Capture the cell that displays the provided text and extract its (x, y) central coordinate. 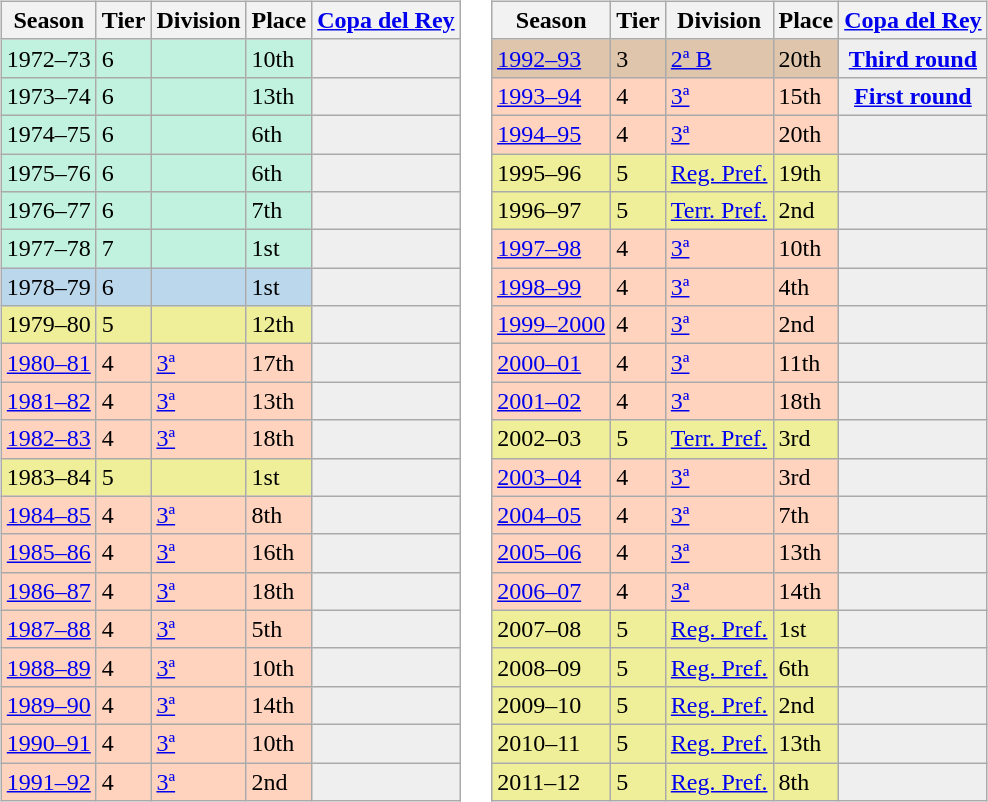
2003–04 (552, 477)
1984–85 (48, 515)
2001–02 (552, 401)
1994–95 (552, 134)
1983–84 (48, 477)
3 (638, 58)
1996–97 (552, 211)
1977–78 (48, 249)
1995–96 (552, 173)
1989–90 (48, 705)
7 (124, 249)
1979–80 (48, 325)
2006–07 (552, 591)
1993–94 (552, 96)
1998–99 (552, 287)
1982–83 (48, 439)
2008–09 (552, 667)
1988–89 (48, 667)
1972–73 (48, 58)
2009–10 (552, 705)
First round (913, 96)
1974–75 (48, 134)
1990–91 (48, 743)
1975–76 (48, 173)
2010–11 (552, 743)
2002–03 (552, 439)
15th (806, 96)
5th (279, 629)
2011–12 (552, 781)
1999–2000 (552, 325)
12th (279, 325)
1991–92 (48, 781)
2005–06 (552, 553)
4th (806, 287)
1997–98 (552, 249)
1980–81 (48, 363)
1976–77 (48, 211)
1978–79 (48, 287)
16th (279, 553)
2007–08 (552, 629)
17th (279, 363)
2ª B (719, 58)
2000–01 (552, 363)
11th (806, 363)
19th (806, 173)
1986–87 (48, 591)
1981–82 (48, 401)
1973–74 (48, 96)
2004–05 (552, 515)
1992–93 (552, 58)
Third round (913, 58)
1985–86 (48, 553)
1987–88 (48, 629)
